Output the (x, y) coordinate of the center of the cell containing the given text.  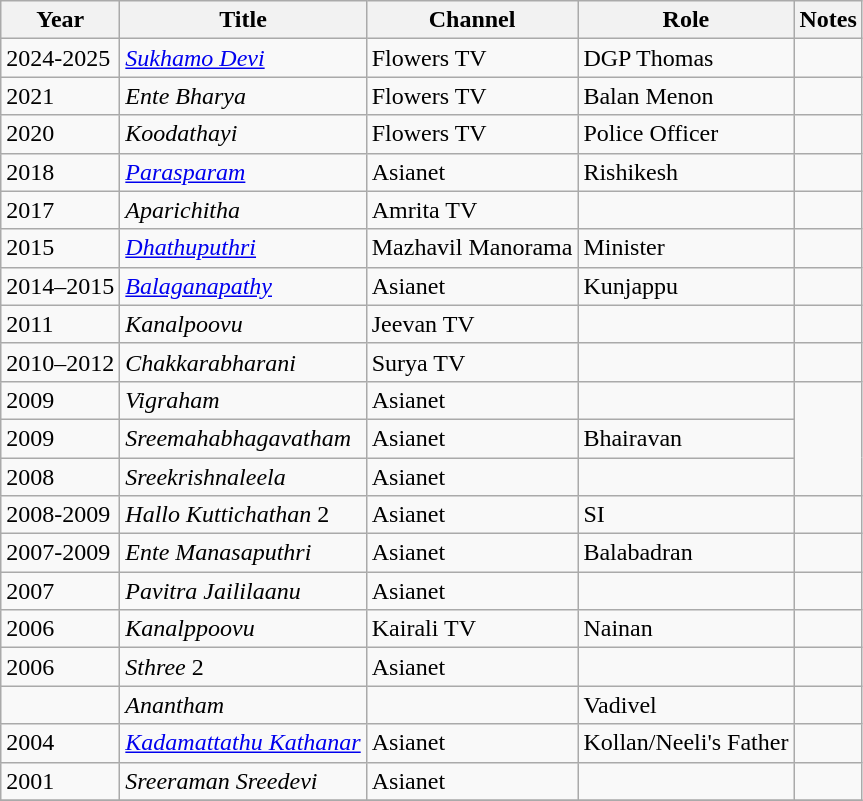
Dhathuputhri (243, 248)
Surya TV (472, 362)
Koodathayi (243, 134)
Sreemahabhagavatham (243, 438)
2007 (60, 591)
Hallo Kuttichathan 2 (243, 515)
2004 (60, 743)
Sthree 2 (243, 667)
Sukhamo Devi (243, 58)
DGP Thomas (686, 58)
Police Officer (686, 134)
Kanalpoovu (243, 324)
2008 (60, 477)
Channel (472, 20)
Role (686, 20)
Mazhavil Manorama (472, 248)
SI (686, 515)
2020 (60, 134)
Kadamattathu Kathanar (243, 743)
Notes (828, 20)
2017 (60, 210)
Minister (686, 248)
2015 (60, 248)
Kanalppoovu (243, 629)
Anantham (243, 705)
Jeevan TV (472, 324)
2011 (60, 324)
Chakkarabharani (243, 362)
Ente Manasaputhri (243, 553)
Balabadran (686, 553)
Sreeraman Sreedevi (243, 781)
Amrita TV (472, 210)
2024-2025 (60, 58)
2001 (60, 781)
2010–2012 (60, 362)
Parasparam (243, 172)
2008-2009 (60, 515)
Pavitra Jaililaanu (243, 591)
2014–2015 (60, 286)
Kunjappu (686, 286)
Sreekrishnaleela (243, 477)
Ente Bharya (243, 96)
2007-2009 (60, 553)
Vadivel (686, 705)
Kollan/Neeli's Father (686, 743)
Rishikesh (686, 172)
Balan Menon (686, 96)
2021 (60, 96)
Title (243, 20)
Nainan (686, 629)
Kairali TV (472, 629)
2018 (60, 172)
Balaganapathy (243, 286)
Aparichitha (243, 210)
Vigraham (243, 400)
Bhairavan (686, 438)
Year (60, 20)
